Identify which cell holds the provided text, then report its [x, y] central coordinate. 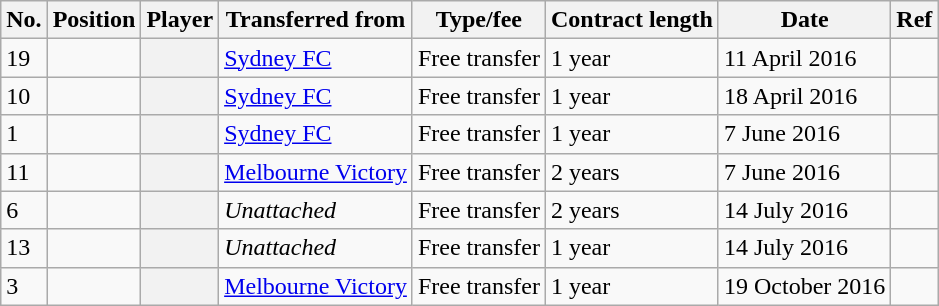
19 [24, 58]
11 April 2016 [804, 58]
No. [24, 20]
Date [804, 20]
13 [24, 248]
Transferred from [316, 20]
3 [24, 286]
1 [24, 134]
Position [94, 20]
Contract length [632, 20]
Type/fee [478, 20]
11 [24, 172]
19 October 2016 [804, 286]
Player [180, 20]
Ref [914, 20]
10 [24, 96]
18 April 2016 [804, 96]
6 [24, 210]
